Return the (X, Y) coordinate for the center point of the cell that contains the specified text.  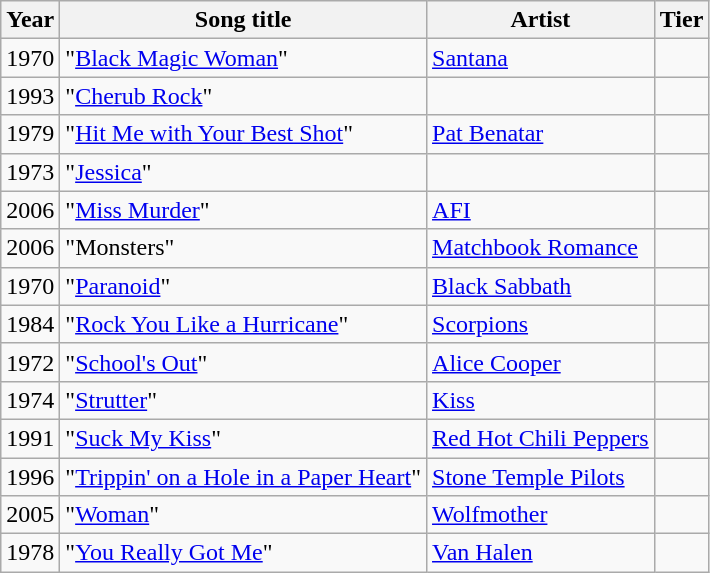
Tier (682, 20)
AFI (541, 210)
"You Really Got Me" (244, 553)
"School's Out" (244, 362)
Santana (541, 58)
"Woman" (244, 515)
1993 (30, 96)
Matchbook Romance (541, 248)
1996 (30, 477)
Alice Cooper (541, 362)
1991 (30, 438)
"Rock You Like a Hurricane" (244, 324)
1974 (30, 400)
1979 (30, 134)
"Paranoid" (244, 286)
Stone Temple Pilots (541, 477)
Artist (541, 20)
"Cherub Rock" (244, 96)
Scorpions (541, 324)
1978 (30, 553)
"Trippin' on a Hole in a Paper Heart" (244, 477)
1984 (30, 324)
1973 (30, 172)
"Miss Murder" (244, 210)
"Black Magic Woman" (244, 58)
2005 (30, 515)
Song title (244, 20)
1972 (30, 362)
Black Sabbath (541, 286)
"Suck My Kiss" (244, 438)
Kiss (541, 400)
Red Hot Chili Peppers (541, 438)
Year (30, 20)
"Hit Me with Your Best Shot" (244, 134)
"Monsters" (244, 248)
"Jessica" (244, 172)
Pat Benatar (541, 134)
Van Halen (541, 553)
Wolfmother (541, 515)
"Strutter" (244, 400)
